Determine the (X, Y) coordinate at the center of the cell enclosing the given text.  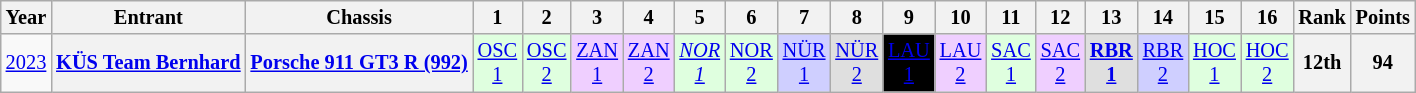
HOC2 (1268, 63)
6 (752, 17)
Entrant (148, 17)
12th (1322, 63)
94 (1383, 63)
8 (856, 17)
NOR2 (752, 63)
Porsche 911 GT3 R (992) (360, 63)
15 (1214, 17)
1 (498, 17)
10 (961, 17)
Year (26, 17)
OSC1 (498, 63)
LAU2 (961, 63)
RBR1 (1112, 63)
13 (1112, 17)
LAU1 (909, 63)
12 (1060, 17)
SAC1 (1010, 63)
HOC1 (1214, 63)
7 (804, 17)
NÜR2 (856, 63)
Points (1383, 17)
ZAN2 (649, 63)
Chassis (360, 17)
NÜR1 (804, 63)
RBR2 (1163, 63)
5 (700, 17)
SAC2 (1060, 63)
2 (546, 17)
9 (909, 17)
ZAN1 (597, 63)
3 (597, 17)
NOR1 (700, 63)
16 (1268, 17)
4 (649, 17)
2023 (26, 63)
KÜS Team Bernhard (148, 63)
Rank (1322, 17)
14 (1163, 17)
OSC2 (546, 63)
11 (1010, 17)
